For the text-containing cell, return its midpoint in (X, Y) coordinate format. 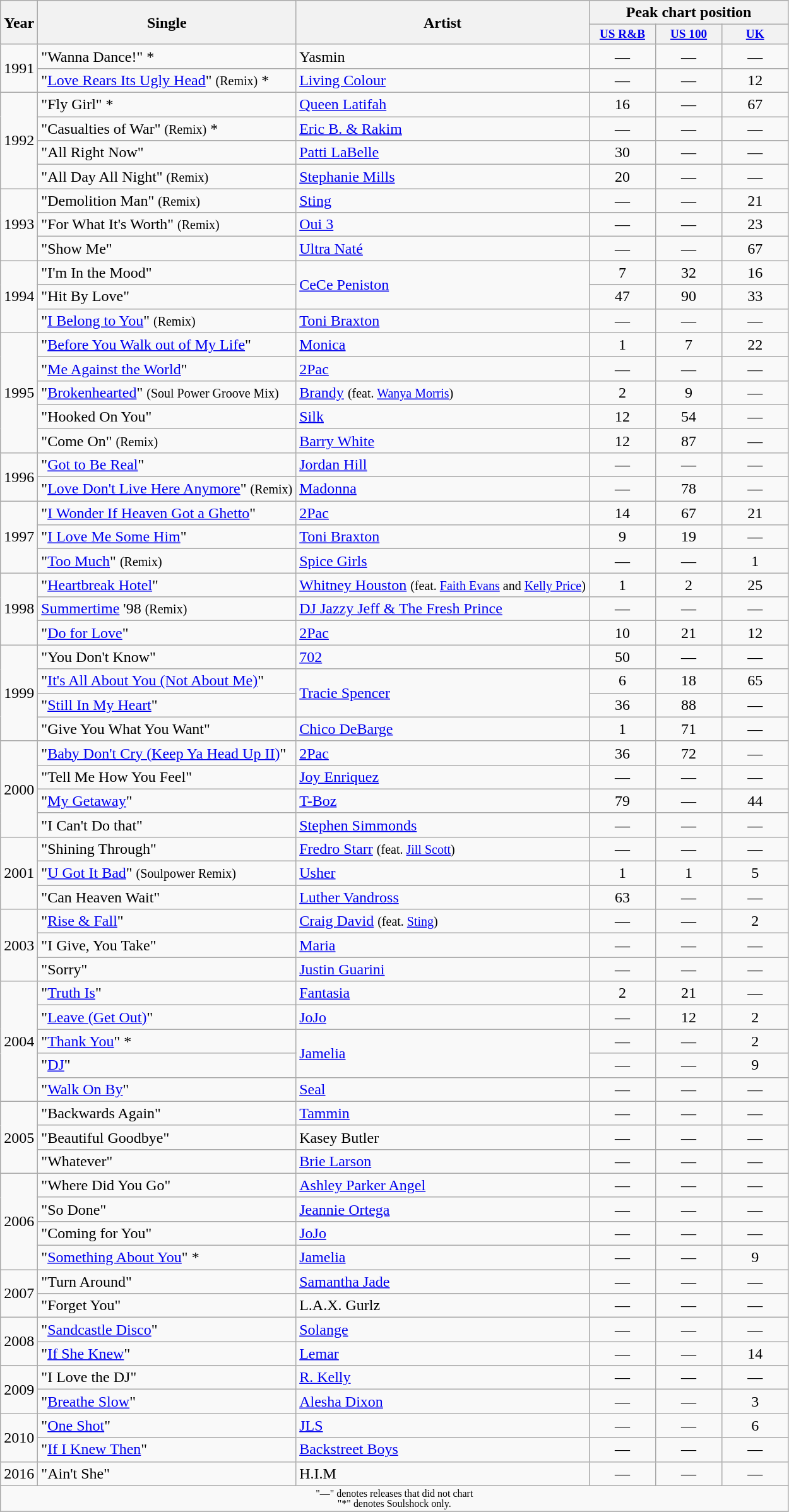
50 (622, 657)
"I Give, You Take" (167, 945)
Single (167, 23)
"—" denotes releases that did not chart"*" denotes Soulshock only. (394, 1498)
"Love Don't Live Here Anymore" (Remix) (167, 489)
1996 (19, 477)
"Backwards Again" (167, 1113)
Yasmin (443, 56)
"I Belong to You" (Remix) (167, 321)
Spice Girls (443, 561)
Artist (443, 23)
47 (622, 297)
"Sandcastle Disco" (167, 1330)
"Can Heaven Wait" (167, 897)
10 (622, 633)
2007 (19, 1294)
54 (689, 416)
"Brokenhearted" (Soul Power Groove Mix) (167, 393)
"It's All About You (Not About Me)" (167, 681)
"I'm In the Mood" (167, 273)
"Where Did You Go" (167, 1185)
"If I Knew Then" (167, 1450)
"Casualties of War" (Remix) * (167, 129)
"One Shot" (167, 1426)
"I Love the DJ" (167, 1378)
"Truth Is" (167, 993)
"Before You Walk out of My Life" (167, 345)
"DJ" (167, 1065)
Sting (443, 201)
78 (689, 489)
Tammin (443, 1113)
"If She Knew" (167, 1354)
Seal (443, 1089)
Queen Latifah (443, 105)
2003 (19, 945)
"Sorry" (167, 969)
Luther Vandross (443, 897)
Alesha Dixon (443, 1402)
"Too Much" (Remix) (167, 561)
87 (689, 440)
Madonna (443, 489)
"Wanna Dance!" * (167, 56)
Brie Larson (443, 1161)
"Shining Through" (167, 849)
Oui 3 (443, 225)
20 (622, 177)
Eric B. & Rakim (443, 129)
Justin Guarini (443, 969)
1994 (19, 297)
Fredro Starr (feat. Jill Scott) (443, 849)
"Leave (Get Out)" (167, 1017)
Brandy (feat. Wanya Morris) (443, 393)
R. Kelly (443, 1378)
Ashley Parker Angel (443, 1185)
702 (443, 657)
"All Right Now" (167, 153)
44 (755, 801)
5 (755, 873)
Monica (443, 345)
"Me Against the World" (167, 369)
90 (689, 297)
"Baby Don't Cry (Keep Ya Head Up II)" (167, 753)
Silk (443, 416)
Jordan Hill (443, 465)
63 (622, 897)
Kasey Butler (443, 1137)
Backstreet Boys (443, 1450)
"Do for Love" (167, 633)
1999 (19, 693)
Maria (443, 945)
1997 (19, 537)
Summertime '98 (Remix) (167, 609)
"Demolition Man" (Remix) (167, 201)
71 (689, 729)
"So Done" (167, 1209)
"I Love Me Some Him" (167, 537)
Craig David (feat. Sting) (443, 921)
32 (689, 273)
1991 (19, 68)
"Walk On By" (167, 1089)
3 (755, 1402)
Ultra Naté (443, 249)
88 (689, 705)
Solange (443, 1330)
"Show Me" (167, 249)
US R&B (622, 35)
2001 (19, 873)
"Turn Around" (167, 1282)
"All Day All Night" (Remix) (167, 177)
1998 (19, 609)
"Come On" (Remix) (167, 440)
JLS (443, 1426)
33 (755, 297)
"Got to Be Real" (167, 465)
"Ain't She" (167, 1474)
Usher (443, 873)
"My Getaway" (167, 801)
Joy Enriquez (443, 777)
"Whatever" (167, 1161)
US 100 (689, 35)
72 (689, 753)
2008 (19, 1342)
"Rise & Fall" (167, 921)
"Heartbreak Hotel" (167, 585)
1993 (19, 225)
Lemar (443, 1354)
65 (755, 681)
23 (755, 225)
"I Can't Do that" (167, 825)
"Tell Me How You Feel" (167, 777)
30 (622, 153)
"I Wonder If Heaven Got a Ghetto" (167, 513)
UK (755, 35)
T-Boz (443, 801)
2010 (19, 1438)
1995 (19, 393)
"Give You What You Want" (167, 729)
"You Don't Know" (167, 657)
"Love Rears Its Ugly Head" (Remix) * (167, 81)
2005 (19, 1137)
CeCe Peniston (443, 285)
DJ Jazzy Jeff & The Fresh Prince (443, 609)
2006 (19, 1221)
Fantasia (443, 993)
Year (19, 23)
"Hit By Love" (167, 297)
Tracie Spencer (443, 693)
L.A.X. Gurlz (443, 1306)
2004 (19, 1041)
"Something About You" * (167, 1258)
Jeannie Ortega (443, 1209)
Stephanie Mills (443, 177)
"Breathe Slow" (167, 1402)
2016 (19, 1474)
22 (755, 345)
H.I.M (443, 1474)
"Still In My Heart" (167, 705)
Barry White (443, 440)
"Coming for You" (167, 1234)
25 (755, 585)
79 (622, 801)
"U Got It Bad" (Soulpower Remix) (167, 873)
Patti LaBelle (443, 153)
Living Colour (443, 81)
Samantha Jade (443, 1282)
Stephen Simmonds (443, 825)
"Forget You" (167, 1306)
Chico DeBarge (443, 729)
19 (689, 537)
"Hooked On You" (167, 416)
"Fly Girl" * (167, 105)
18 (689, 681)
Peak chart position (688, 13)
"Thank You" * (167, 1041)
2000 (19, 789)
1992 (19, 141)
2009 (19, 1390)
"Beautiful Goodbye" (167, 1137)
Whitney Houston (feat. Faith Evans and Kelly Price) (443, 585)
"For What It's Worth" (Remix) (167, 225)
